Extract the [x, y] coordinate from the center of the cell holding the provided text.  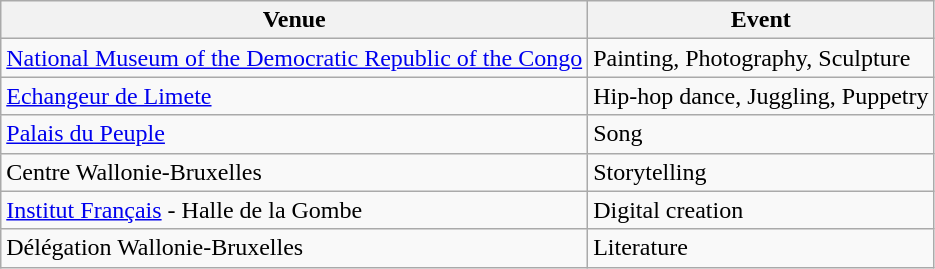
Venue [294, 20]
Echangeur de Limete [294, 96]
Song [761, 134]
Institut Français - Halle de la Gombe [294, 210]
Hip-hop dance, Juggling, Puppetry [761, 96]
Palais du Peuple [294, 134]
Storytelling [761, 172]
Digital creation [761, 210]
Literature [761, 248]
Event [761, 20]
Délégation Wallonie-Bruxelles [294, 248]
National Museum of the Democratic Republic of the Congo [294, 58]
Painting, Photography, Sculpture [761, 58]
Centre Wallonie-Bruxelles [294, 172]
